Scan for the cell matching the given text and deliver its [X, Y] coordinate at center. 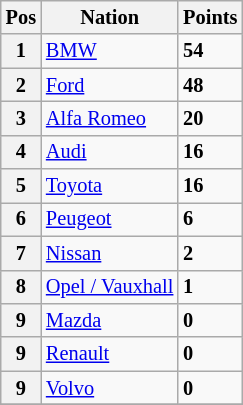
Audi [110, 152]
Volvo [110, 388]
7 [21, 253]
Points [210, 17]
Renault [110, 354]
Nissan [110, 253]
8 [21, 287]
Alfa Romeo [110, 118]
BMW [110, 51]
5 [21, 186]
Nation [110, 17]
Pos [21, 17]
4 [21, 152]
20 [210, 118]
Ford [110, 85]
48 [210, 85]
54 [210, 51]
Opel / Vauxhall [110, 287]
Toyota [110, 186]
Mazda [110, 320]
3 [21, 118]
Peugeot [110, 219]
